Provide the [x, y] coordinate of the cell's center where the given text is located.  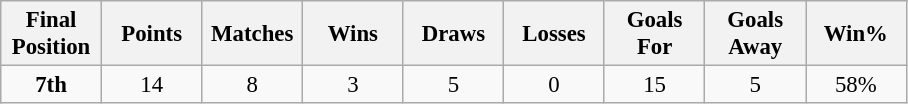
58% [856, 85]
14 [152, 85]
Win% [856, 34]
0 [554, 85]
Goals Away [756, 34]
Matches [252, 34]
7th [52, 85]
15 [654, 85]
3 [354, 85]
Goals For [654, 34]
Final Position [52, 34]
Draws [454, 34]
Losses [554, 34]
Wins [354, 34]
Points [152, 34]
8 [252, 85]
